Locate the cell with the specified text and output its [X, Y] center coordinate. 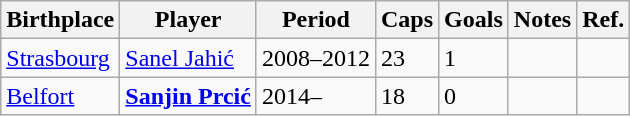
Player [188, 20]
Period [316, 20]
Goals [474, 20]
2014– [316, 96]
0 [474, 96]
1 [474, 58]
Notes [542, 20]
Sanjin Prcić [188, 96]
2008–2012 [316, 58]
Strasbourg [60, 58]
Ref. [604, 20]
23 [406, 58]
18 [406, 96]
Belfort [60, 96]
Birthplace [60, 20]
Caps [406, 20]
Sanel Jahić [188, 58]
